Return [X, Y] of the center of cell containing provided text 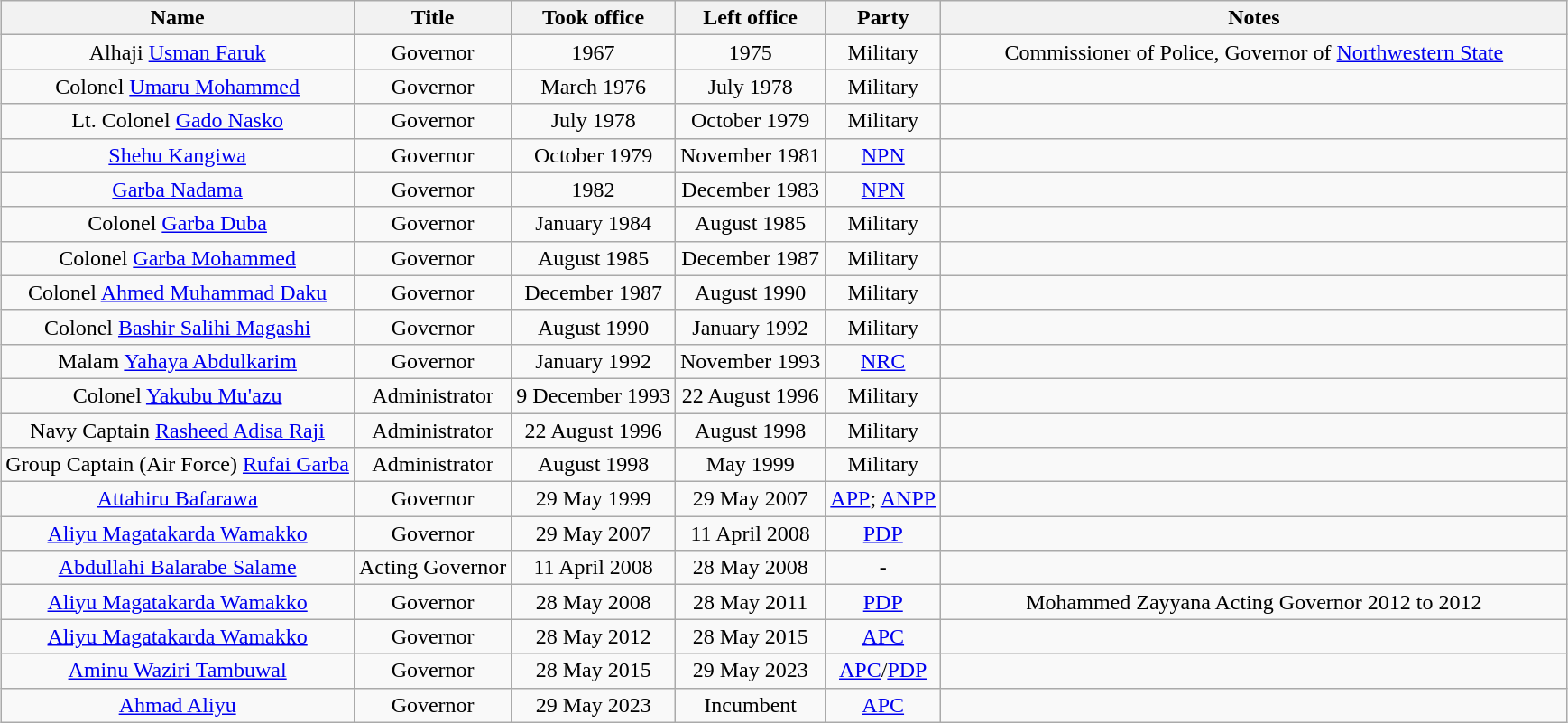
NRC [883, 361]
1967 [594, 52]
Attahiru Bafarawa [178, 499]
Navy Captain Rasheed Adisa Raji [178, 431]
Lt. Colonel Gado Nasko [178, 121]
Colonel Umaru Mohammed [178, 87]
APC/PDP [883, 671]
28 May 2011 [750, 602]
Incumbent [750, 705]
9 December 1993 [594, 395]
Shehu Kangiwa [178, 155]
Notes [1254, 18]
Colonel Garba Mohammed [178, 258]
Title [432, 18]
Name [178, 18]
Colonel Yakubu Mu'azu [178, 395]
Aminu Waziri Tambuwal [178, 671]
Group Captain (Air Force) Rufai Garba [178, 465]
March 1976 [594, 87]
Abdullahi Balarabe Salame [178, 568]
November 1981 [750, 155]
December 1983 [750, 190]
Took office [594, 18]
1982 [594, 190]
May 1999 [750, 465]
Colonel Garba Duba [178, 224]
1975 [750, 52]
APP; ANPP [883, 499]
November 1993 [750, 361]
Left office [750, 18]
Colonel Bashir Salihi Magashi [178, 327]
- [883, 568]
Acting Governor [432, 568]
Garba Nadama [178, 190]
28 May 2012 [594, 636]
January 1984 [594, 224]
Malam Yahaya Abdulkarim [178, 361]
29 May 1999 [594, 499]
Mohammed Zayyana Acting Governor 2012 to 2012 [1254, 602]
Party [883, 18]
Ahmad Aliyu [178, 705]
Alhaji Usman Faruk [178, 52]
Commissioner of Police, Governor of Northwestern State [1254, 52]
Colonel Ahmed Muhammad Daku [178, 292]
